Find where the given text appears and provide that cell's center as (X, Y) coordinate. 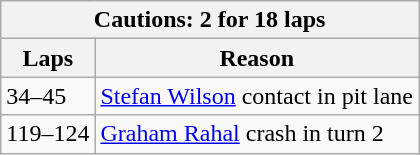
34–45 (48, 96)
Graham Rahal crash in turn 2 (257, 134)
Cautions: 2 for 18 laps (210, 20)
Laps (48, 58)
119–124 (48, 134)
Stefan Wilson contact in pit lane (257, 96)
Reason (257, 58)
